Locate the cell with the specified text and output its [x, y] center coordinate. 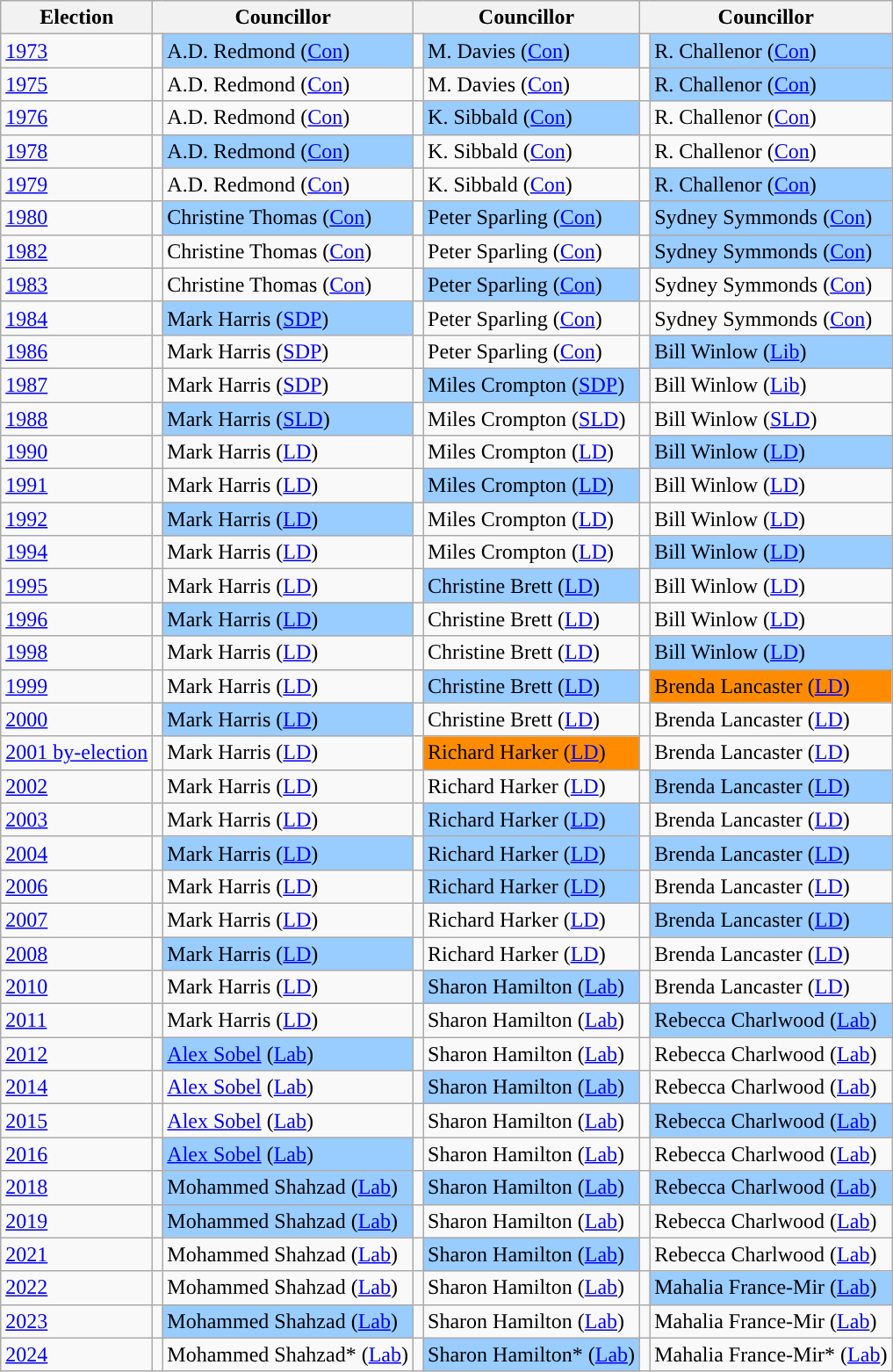
2008 [77, 953]
2022 [77, 1288]
2018 [77, 1188]
1976 [77, 118]
1986 [77, 351]
1999 [77, 686]
2012 [77, 1054]
2007 [77, 920]
1975 [77, 84]
Sharon Hamilton* (Lab) [532, 1354]
2024 [77, 1354]
2014 [77, 1087]
Miles Crompton (SDP) [532, 385]
1979 [77, 184]
2003 [77, 820]
1988 [77, 419]
1990 [77, 452]
1980 [77, 218]
2002 [77, 786]
2001 by-election [77, 753]
1982 [77, 251]
1995 [77, 586]
Miles Crompton (SLD) [532, 419]
1994 [77, 552]
2021 [77, 1254]
1983 [77, 285]
2015 [77, 1121]
Mohammed Shahzad* (Lab) [288, 1354]
2023 [77, 1321]
1987 [77, 385]
2011 [77, 1021]
2000 [77, 719]
2010 [77, 987]
Mark Harris (SLD) [288, 419]
Mahalia France-Mir* (Lab) [771, 1354]
2019 [77, 1221]
Bill Winlow (SLD) [771, 419]
1978 [77, 151]
1996 [77, 619]
1973 [77, 51]
1998 [77, 653]
1984 [77, 318]
1992 [77, 519]
Election [77, 18]
1991 [77, 486]
2006 [77, 886]
2016 [77, 1154]
2004 [77, 853]
